Scan for the cell matching the given text and deliver its [x, y] coordinate at center. 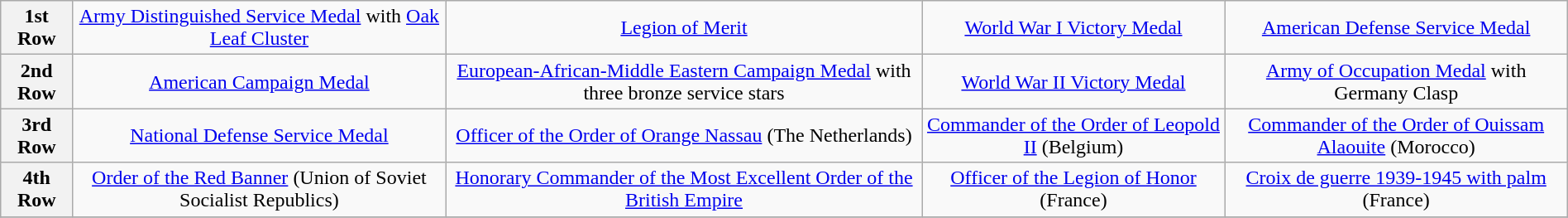
American Defense Service Medal [1396, 28]
American Campaign Medal [260, 81]
Army of Occupation Medal with Germany Clasp [1396, 81]
Commander of the Order of Leopold II (Belgium) [1073, 136]
2nd Row [36, 81]
World War I Victory Medal [1073, 28]
Army Distinguished Service Medal with Oak Leaf Cluster [260, 28]
1st Row [36, 28]
Order of the Red Banner (Union of Soviet Socialist Republics) [260, 189]
3rd Row [36, 136]
World War II Victory Medal [1073, 81]
Legion of Merit [684, 28]
Officer of the Order of Orange Nassau (The Netherlands) [684, 136]
Honorary Commander of the Most Excellent Order of the British Empire [684, 189]
European-African-Middle Eastern Campaign Medal with three bronze service stars [684, 81]
Commander of the Order of Ouissam Alaouite (Morocco) [1396, 136]
Officer of the Legion of Honor (France) [1073, 189]
4th Row [36, 189]
Croix de guerre 1939-1945 with palm (France) [1396, 189]
National Defense Service Medal [260, 136]
